Locate the cell with the specified text and output its (x, y) center coordinate. 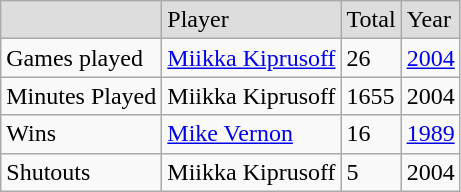
Year (430, 20)
Mike Vernon (252, 134)
26 (371, 58)
1989 (430, 134)
Shutouts (82, 172)
1655 (371, 96)
5 (371, 172)
Minutes Played (82, 96)
Total (371, 20)
Player (252, 20)
Games played (82, 58)
16 (371, 134)
Wins (82, 134)
